From the cell containing the given text, extract its center point as (x, y) coordinate. 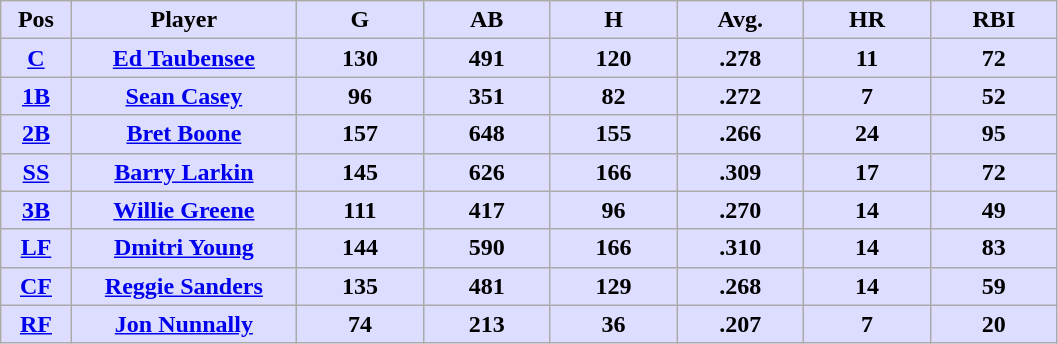
.268 (740, 286)
36 (614, 324)
Barry Larkin (184, 172)
59 (994, 286)
481 (486, 286)
155 (614, 134)
417 (486, 210)
95 (994, 134)
.310 (740, 248)
Dmitri Young (184, 248)
.266 (740, 134)
C (36, 58)
Avg. (740, 20)
11 (868, 58)
H (614, 20)
Ed Taubensee (184, 58)
3B (36, 210)
82 (614, 96)
120 (614, 58)
RF (36, 324)
351 (486, 96)
145 (360, 172)
24 (868, 134)
129 (614, 286)
LF (36, 248)
Willie Greene (184, 210)
111 (360, 210)
Jon Nunnally (184, 324)
.278 (740, 58)
144 (360, 248)
157 (360, 134)
Player (184, 20)
135 (360, 286)
1B (36, 96)
G (360, 20)
2B (36, 134)
130 (360, 58)
52 (994, 96)
.270 (740, 210)
Pos (36, 20)
AB (486, 20)
83 (994, 248)
.309 (740, 172)
213 (486, 324)
.272 (740, 96)
RBI (994, 20)
20 (994, 324)
74 (360, 324)
Reggie Sanders (184, 286)
626 (486, 172)
HR (868, 20)
17 (868, 172)
Sean Casey (184, 96)
590 (486, 248)
SS (36, 172)
648 (486, 134)
49 (994, 210)
CF (36, 286)
.207 (740, 324)
Bret Boone (184, 134)
491 (486, 58)
